Determine the (x, y) coordinate at the center of the cell enclosing the given text.  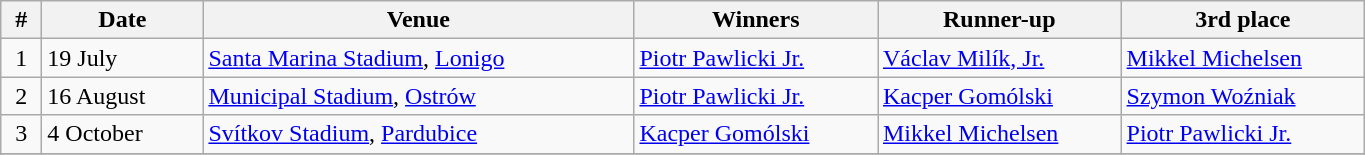
Municipal Stadium, Ostrów (418, 96)
Svítkov Stadium, Pardubice (418, 134)
1 (22, 58)
4 October (122, 134)
19 July (122, 58)
Runner-up (1000, 20)
Date (122, 20)
Winners (756, 20)
Santa Marina Stadium, Lonigo (418, 58)
# (22, 20)
Szymon Woźniak (1243, 96)
Venue (418, 20)
3rd place (1243, 20)
2 (22, 96)
16 August (122, 96)
Václav Milík, Jr. (1000, 58)
3 (22, 134)
